Output the [x, y] coordinate of the center of the cell containing the given text.  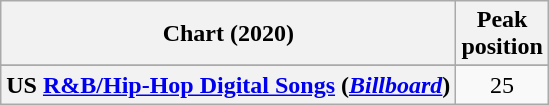
Chart (2020) [228, 34]
25 [502, 85]
US R&B/Hip-Hop Digital Songs (Billboard) [228, 85]
Peakposition [502, 34]
